Detect which cell encompasses the target text, then output its (X, Y) center coordinate. 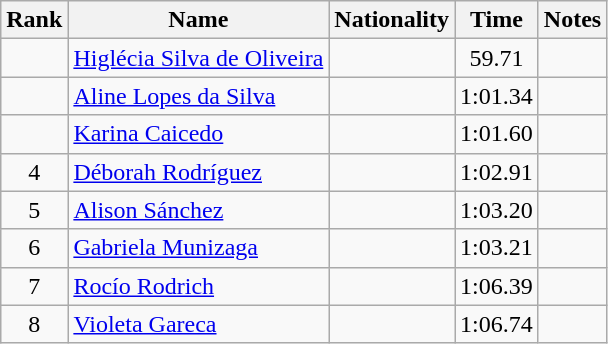
6 (34, 248)
1:03.20 (497, 210)
Name (198, 20)
Rank (34, 20)
1:06.39 (497, 286)
Gabriela Munizaga (198, 248)
1:01.34 (497, 96)
1:02.91 (497, 172)
Rocío Rodrich (198, 286)
8 (34, 324)
Nationality (392, 20)
Déborah Rodríguez (198, 172)
Higlécia Silva de Oliveira (198, 58)
Alison Sánchez (198, 210)
1:03.21 (497, 248)
Karina Caicedo (198, 134)
5 (34, 210)
Notes (572, 20)
Violeta Gareca (198, 324)
Aline Lopes da Silva (198, 96)
59.71 (497, 58)
Time (497, 20)
4 (34, 172)
1:06.74 (497, 324)
1:01.60 (497, 134)
7 (34, 286)
